For the text-containing cell, return its midpoint in [x, y] coordinate format. 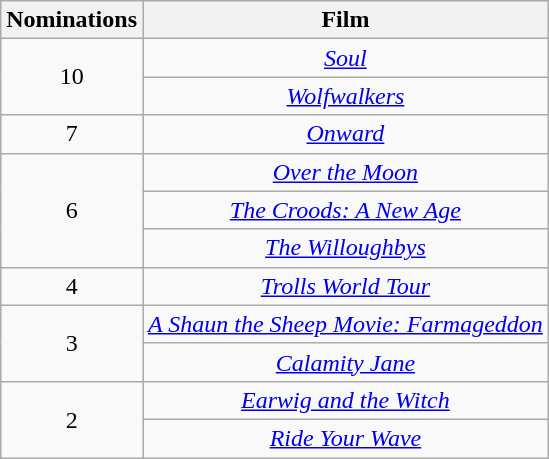
Trolls World Tour [345, 286]
A Shaun the Sheep Movie: Farmageddon [345, 324]
Calamity Jane [345, 362]
Nominations [72, 20]
Onward [345, 134]
The Croods: A New Age [345, 210]
Ride Your Wave [345, 438]
Wolfwalkers [345, 96]
The Willoughbys [345, 248]
4 [72, 286]
2 [72, 419]
7 [72, 134]
6 [72, 210]
Film [345, 20]
Earwig and the Witch [345, 400]
Over the Moon [345, 172]
3 [72, 343]
10 [72, 77]
Soul [345, 58]
